Find where the given text appears and provide that cell's center as (X, Y) coordinate. 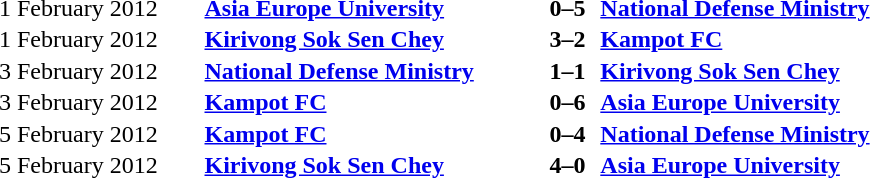
National Defense Ministry (375, 71)
Kirivong Sok Sen Chey (375, 39)
0–4 (572, 134)
0–6 (572, 103)
3–2 (572, 39)
1–1 (572, 71)
